Detect which cell encompasses the target text, then output its (x, y) center coordinate. 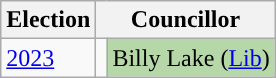
Councillor (186, 20)
Election (48, 20)
Billy Lake (Lib) (191, 58)
2023 (48, 58)
